Pinpoint the cell where the given text exists, returning its [X, Y] midpoint coordinate. 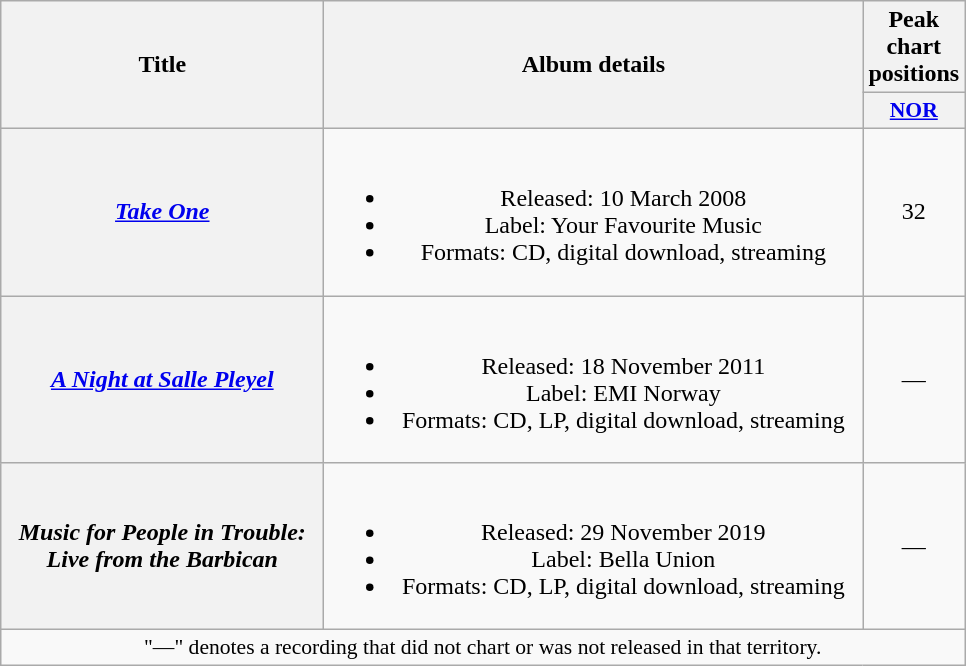
32 [914, 212]
Released: 10 March 2008Label: Your Favourite MusicFormats: CD, digital download, streaming [594, 212]
Album details [594, 65]
Released: 18 November 2011Label: EMI NorwayFormats: CD, LP, digital download, streaming [594, 380]
Music for People in Trouble: Live from the Barbican [162, 546]
Title [162, 65]
Peak chart positions [914, 47]
"—" denotes a recording that did not chart or was not released in that territory. [483, 648]
NOR [914, 111]
A Night at Salle Pleyel [162, 380]
Released: 29 November 2019Label: Bella UnionFormats: CD, LP, digital download, streaming [594, 546]
Take One [162, 212]
